Search for the cell housing the specified text and yield its (x, y) center coordinate. 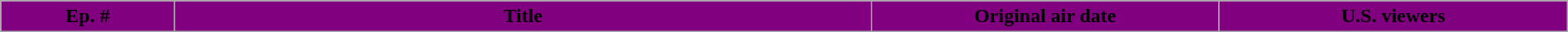
U.S. viewers (1393, 16)
Original air date (1045, 16)
Ep. # (88, 16)
Title (523, 16)
